Return (X, Y) of the center of cell containing provided text 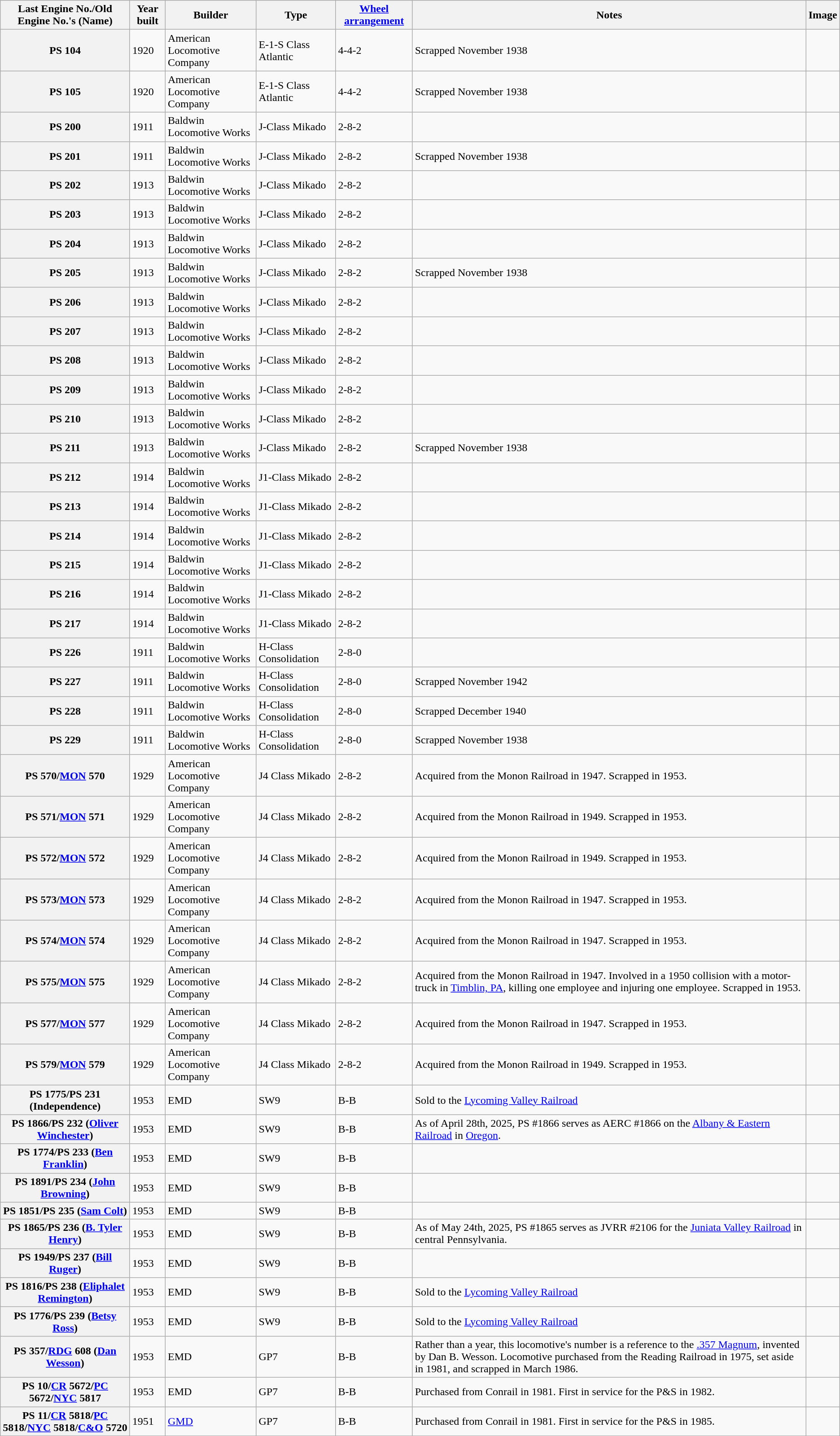
Scrapped November 1942 (609, 681)
PS 226 (66, 653)
Purchased from Conrail in 1981. First in service for the P&S in 1982. (609, 1392)
PS 216 (66, 594)
PS 200 (66, 127)
PS 357/RDG 608 (Dan Wesson) (66, 1357)
PS 215 (66, 565)
Last Engine No./Old Engine No.'s (Name) (66, 15)
As of April 28th, 2025, PS #1866 serves as AERC #1866 on the Albany & Eastern Railroad in Oregon. (609, 1129)
PS 575/MON 575 (66, 982)
PS 214 (66, 536)
PS 206 (66, 302)
PS 1774/PS 233 (Ben Franklin) (66, 1158)
PS 1851/PS 235 (Sam Colt) (66, 1211)
PS 211 (66, 448)
Image (823, 15)
PS 577/MON 577 (66, 1023)
PS 1775/PS 231 (Independence) (66, 1100)
PS 229 (66, 740)
PS 570/MON 570 (66, 775)
Type (296, 15)
Scrapped December 1940 (609, 711)
Notes (609, 15)
PS 217 (66, 623)
PS 1891/PS 234 (John Browning) (66, 1188)
PS 213 (66, 506)
PS 10/CR 5672/PC 5672/NYC 5817 (66, 1392)
PS 203 (66, 215)
PS 205 (66, 273)
PS 105 (66, 92)
PS 202 (66, 185)
PS 1776/PS 239 (Betsy Ross) (66, 1322)
Builder (211, 15)
PS 104 (66, 50)
Wheel arrangement (374, 15)
PS 579/MON 579 (66, 1065)
Year built (147, 15)
PS 1816/PS 238 (Eliphalet Remington) (66, 1292)
PS 11/CR 5818/PC 5818/NYC 5818/C&O 5720 (66, 1421)
PS 201 (66, 156)
PS 574/MON 574 (66, 941)
PS 1866/PS 232 (Oliver Winchester) (66, 1129)
PS 228 (66, 711)
1951 (147, 1421)
PS 212 (66, 478)
PS 209 (66, 390)
PS 204 (66, 243)
As of May 24th, 2025, PS #1865 serves as JVRR #2106 for the Juniata Valley Railroad in central Pennsylvania. (609, 1234)
PS 208 (66, 360)
PS 571/MON 571 (66, 817)
PS 1949/PS 237 (Bill Ruger) (66, 1263)
Purchased from Conrail in 1981. First in service for the P&S in 1985. (609, 1421)
PS 207 (66, 331)
PS 227 (66, 681)
PS 572/MON 572 (66, 858)
PS 1865/PS 236 (B. Tyler Henry) (66, 1234)
GMD (211, 1421)
PS 210 (66, 419)
PS 573/MON 573 (66, 900)
